Extract the (X, Y) coordinate from the center of the cell holding the provided text.  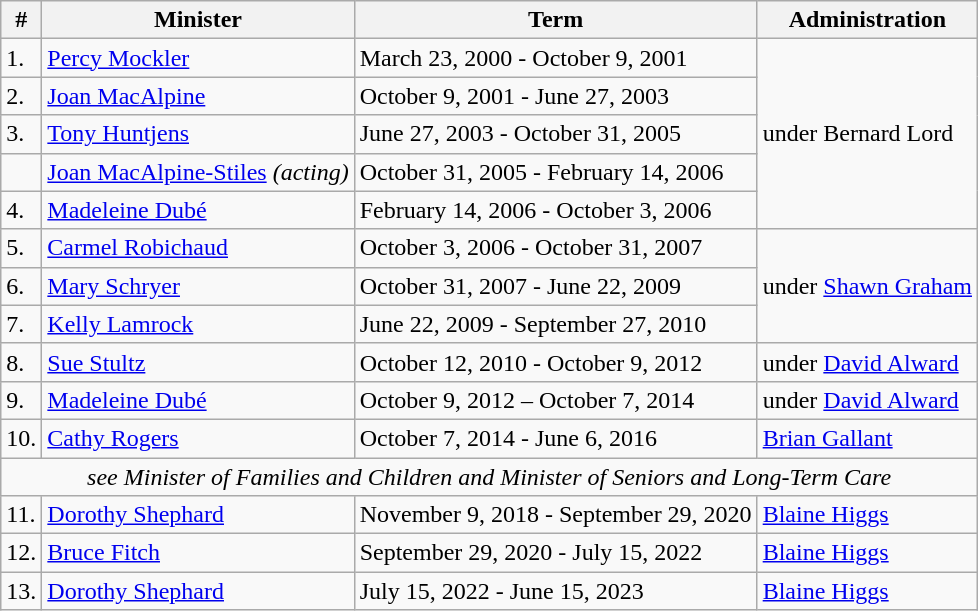
Percy Mockler (198, 58)
10. (22, 438)
see Minister of Families and Children and Minister of Seniors and Long-Term Care (490, 477)
October 3, 2006 - October 31, 2007 (556, 248)
February 14, 2006 - October 3, 2006 (556, 210)
# (22, 20)
Kelly Lamrock (198, 324)
October 31, 2007 - June 22, 2009 (556, 286)
Sue Stultz (198, 362)
4. (22, 210)
Brian Gallant (867, 438)
June 22, 2009 - September 27, 2010 (556, 324)
October 9, 2012 – October 7, 2014 (556, 400)
Cathy Rogers (198, 438)
Administration (867, 20)
11. (22, 515)
1. (22, 58)
6. (22, 286)
3. (22, 134)
March 23, 2000 - October 9, 2001 (556, 58)
Carmel Robichaud (198, 248)
October 9, 2001 - June 27, 2003 (556, 96)
5. (22, 248)
November 9, 2018 - September 29, 2020 (556, 515)
under Shawn Graham (867, 286)
8. (22, 362)
October 31, 2005 - February 14, 2006 (556, 172)
7. (22, 324)
Bruce Fitch (198, 553)
September 29, 2020 - July 15, 2022 (556, 553)
2. (22, 96)
Tony Huntjens (198, 134)
October 7, 2014 - June 6, 2016 (556, 438)
12. (22, 553)
Joan MacAlpine (198, 96)
Minister (198, 20)
13. (22, 591)
under Bernard Lord (867, 134)
October 12, 2010 - October 9, 2012 (556, 362)
Term (556, 20)
Joan MacAlpine-Stiles (acting) (198, 172)
June 27, 2003 - October 31, 2005 (556, 134)
Mary Schryer (198, 286)
July 15, 2022 - June 15, 2023 (556, 591)
9. (22, 400)
